Extract the (x, y) coordinate from the center of the cell holding the provided text.  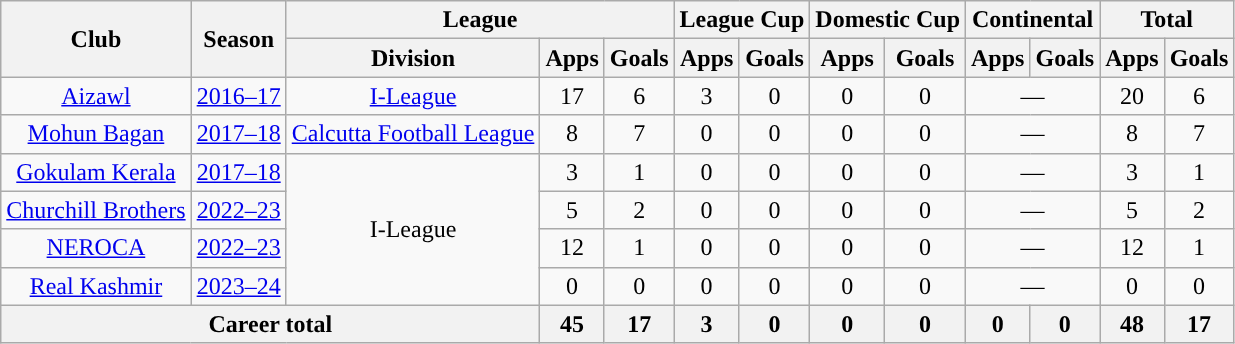
Real Kashmir (96, 286)
Domestic Cup (888, 20)
Total (1167, 20)
Season (238, 39)
Aizawl (96, 96)
Gokulam Kerala (96, 172)
Career total (270, 324)
2016–17 (238, 96)
NEROCA (96, 248)
48 (1132, 324)
League (480, 20)
Club (96, 39)
Calcutta Football League (413, 134)
Mohun Bagan (96, 134)
45 (572, 324)
20 (1132, 96)
2023–24 (238, 286)
Division (413, 58)
Churchill Brothers (96, 210)
League Cup (742, 20)
Continental (1033, 20)
